For the text-containing cell, return its midpoint in [x, y] coordinate format. 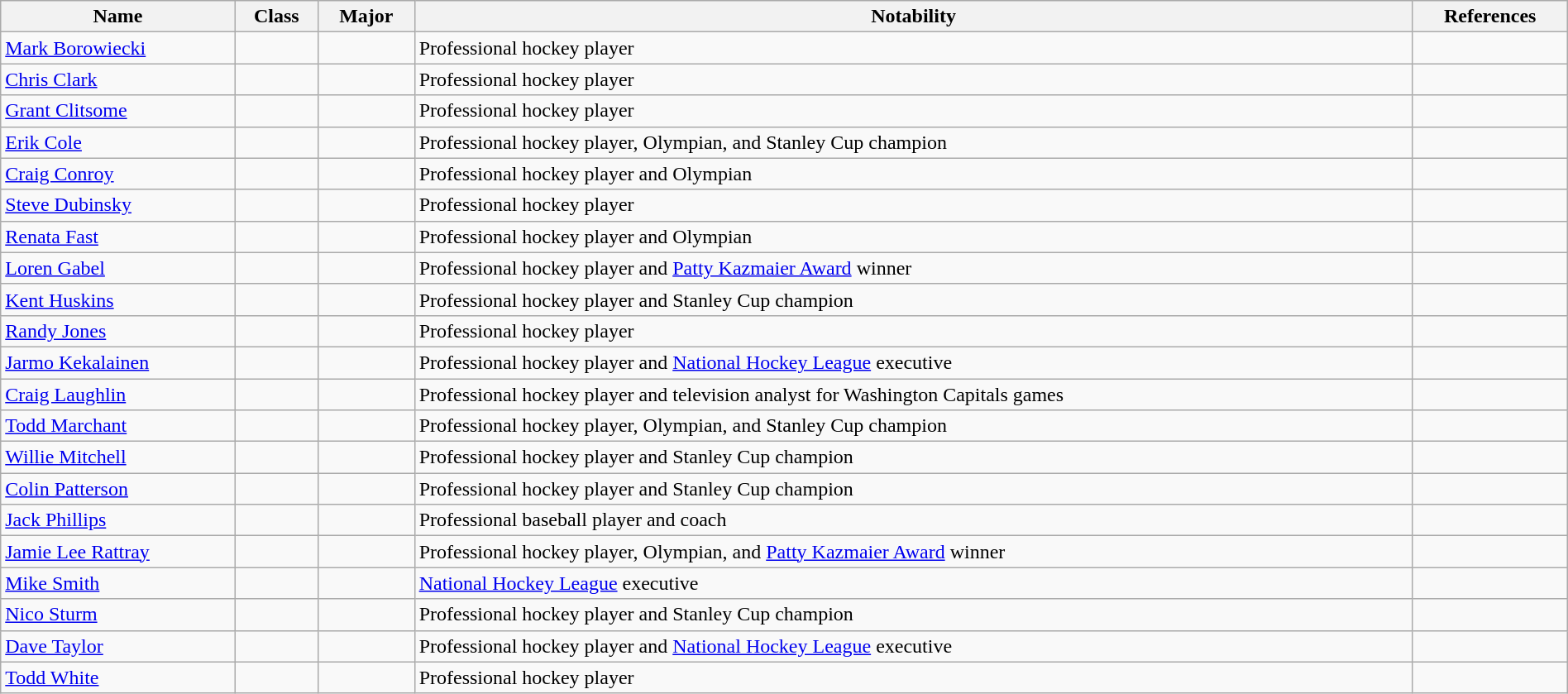
Randy Jones [117, 331]
Chris Clark [117, 79]
Name [117, 17]
Jack Phillips [117, 520]
Erik Cole [117, 142]
Nico Sturm [117, 615]
Jarmo Kekalainen [117, 362]
Todd Marchant [117, 426]
Jamie Lee Rattray [117, 552]
Renata Fast [117, 237]
Grant Clitsome [117, 111]
Craig Laughlin [117, 395]
Class [276, 17]
Colin Patterson [117, 489]
References [1490, 17]
Loren Gabel [117, 268]
Mark Borowiecki [117, 48]
Professional hockey player and television analyst for Washington Capitals games [913, 395]
Professional hockey player and Patty Kazmaier Award winner [913, 268]
Notability [913, 17]
National Hockey League executive [913, 583]
Professional baseball player and coach [913, 520]
Professional hockey player, Olympian, and Patty Kazmaier Award winner [913, 552]
Steve Dubinsky [117, 205]
Major [367, 17]
Todd White [117, 677]
Mike Smith [117, 583]
Craig Conroy [117, 174]
Dave Taylor [117, 646]
Willie Mitchell [117, 457]
Kent Huskins [117, 299]
